Return [X, Y] of the center of cell containing provided text 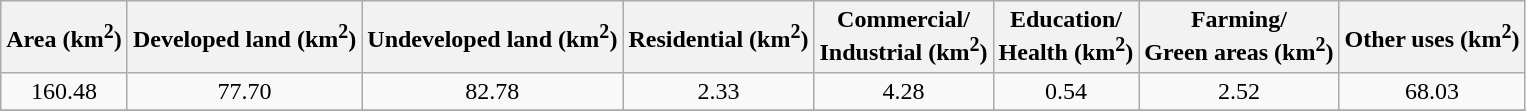
2.33 [718, 91]
2.52 [1239, 91]
0.54 [1066, 91]
Other uses (km2) [1432, 37]
160.48 [64, 91]
Area (km2) [64, 37]
Developed land (km2) [244, 37]
Undeveloped land (km2) [492, 37]
Farming/ Green areas (km2) [1239, 37]
68.03 [1432, 91]
82.78 [492, 91]
Commercial/ Industrial (km2) [904, 37]
77.70 [244, 91]
Education/ Health (km2) [1066, 37]
4.28 [904, 91]
Residential (km2) [718, 37]
